Locate the cell with the specified text and output its [X, Y] center coordinate. 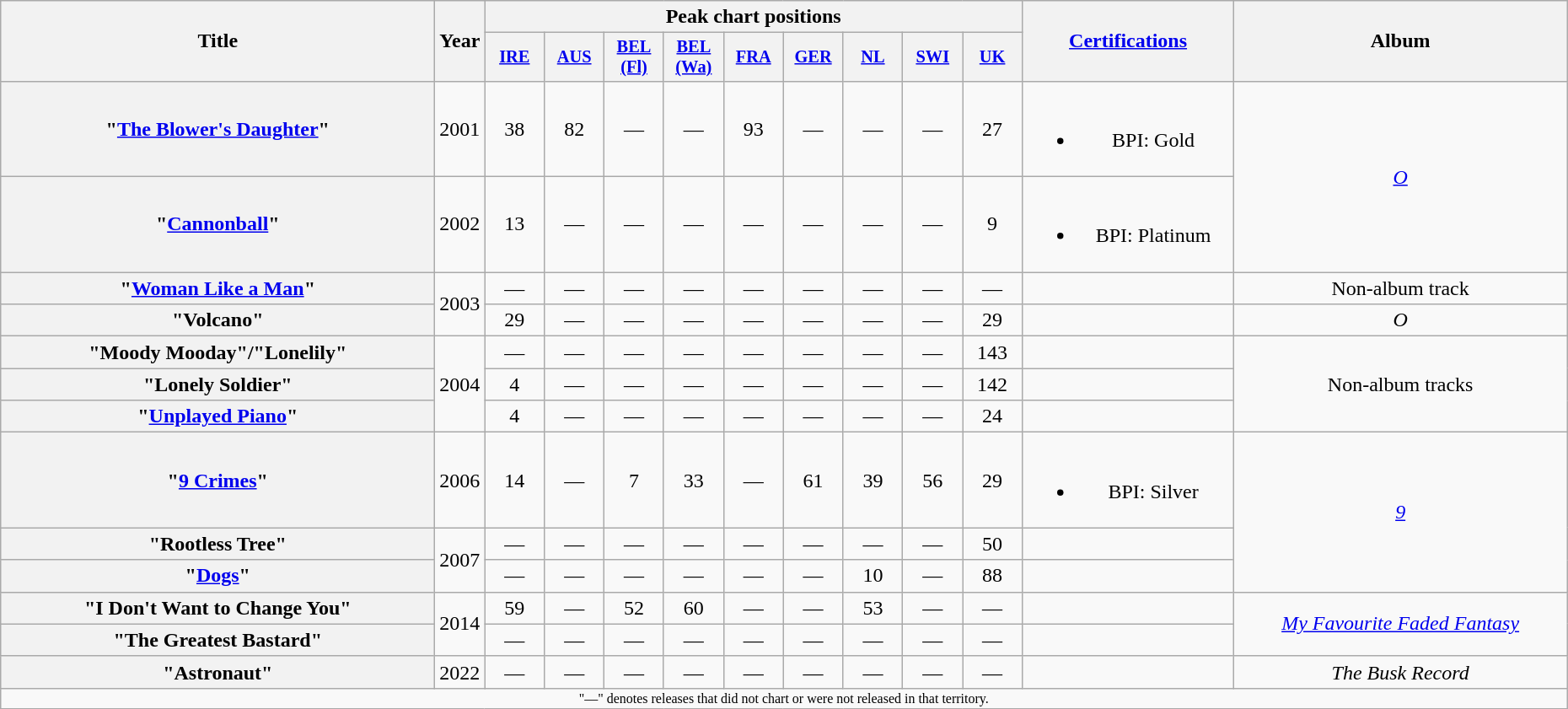
BPI: Gold [1128, 128]
2004 [460, 384]
Certifications [1128, 41]
142 [993, 384]
39 [873, 481]
93 [754, 128]
GER [813, 57]
2022 [460, 672]
"The Blower's Daughter" [217, 128]
Non-album track [1401, 288]
"Woman Like a Man" [217, 288]
"Lonely Soldier" [217, 384]
My Favourite Faded Fantasy [1401, 624]
60 [693, 608]
UK [993, 57]
"Astronaut" [217, 672]
BEL (Fl) [634, 57]
2006 [460, 481]
14 [514, 481]
Peak chart positions [754, 17]
53 [873, 608]
82 [575, 128]
10 [873, 576]
13 [514, 224]
"Dogs" [217, 576]
27 [993, 128]
NL [873, 57]
59 [514, 608]
Album [1401, 41]
2014 [460, 624]
2001 [460, 128]
The Busk Record [1401, 672]
38 [514, 128]
143 [993, 352]
2003 [460, 304]
"9 Crimes" [217, 481]
"I Don't Want to Change You" [217, 608]
50 [993, 544]
88 [993, 576]
IRE [514, 57]
2007 [460, 560]
52 [634, 608]
7 [634, 481]
"Moody Mooday"/"Lonelily" [217, 352]
"Volcano" [217, 320]
FRA [754, 57]
BEL (Wa) [693, 57]
"—" denotes releases that did not chart or were not released in that territory. [784, 698]
BPI: Silver [1128, 481]
Year [460, 41]
SWI [932, 57]
"The Greatest Bastard" [217, 640]
"Unplayed Piano" [217, 416]
Non-album tracks [1401, 384]
"Rootless Tree" [217, 544]
33 [693, 481]
"Cannonball" [217, 224]
Title [217, 41]
61 [813, 481]
2002 [460, 224]
56 [932, 481]
AUS [575, 57]
24 [993, 416]
BPI: Platinum [1128, 224]
